Find where the given text appears and provide that cell's center as [X, Y] coordinate. 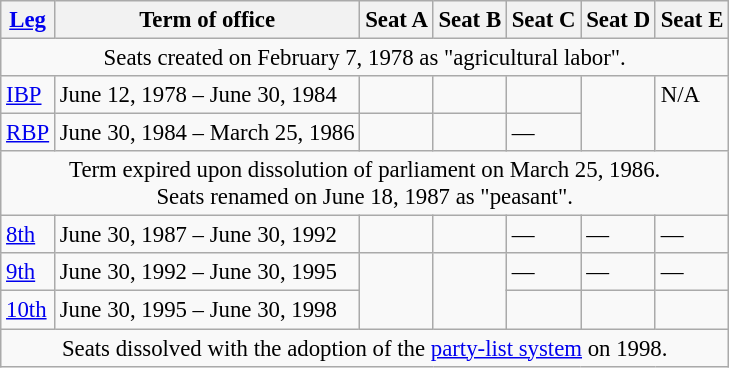
June 30, 1987 – June 30, 1992 [206, 235]
June 12, 1978 – June 30, 1984 [206, 95]
Seats dissolved with the adoption of the party-list system on 1998. [365, 348]
Seat D [618, 20]
Seat A [396, 20]
10th [28, 310]
Seats created on February 7, 1978 as "agricultural labor". [365, 58]
Leg [28, 20]
RBP [28, 133]
Term expired upon dissolution of parliament on March 25, 1986.Seats renamed on June 18, 1987 as "peasant". [365, 184]
Term of office [206, 20]
Seat E [692, 20]
June 30, 1995 – June 30, 1998 [206, 310]
IBP [28, 95]
9th [28, 273]
Seat B [470, 20]
June 30, 1984 – March 25, 1986 [206, 133]
8th [28, 235]
June 30, 1992 – June 30, 1995 [206, 273]
N/A [692, 114]
Seat C [544, 20]
